Identify which cell holds the provided text, then report its (X, Y) central coordinate. 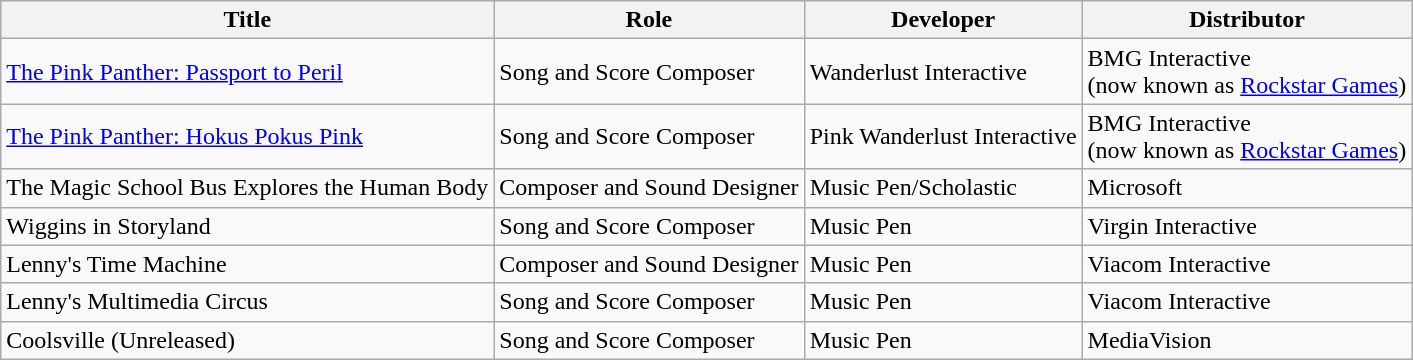
Coolsville (Unreleased) (248, 340)
MediaVision (1247, 340)
Role (649, 20)
Virgin Interactive (1247, 226)
The Pink Panther: Hokus Pokus Pink (248, 136)
Lenny's Multimedia Circus (248, 302)
Microsoft (1247, 188)
Wanderlust Interactive (943, 72)
Wiggins in Storyland (248, 226)
Developer (943, 20)
Title (248, 20)
The Pink Panther: Passport to Peril (248, 72)
Lenny's Time Machine (248, 264)
Distributor (1247, 20)
Music Pen/Scholastic (943, 188)
Pink Wanderlust Interactive (943, 136)
The Magic School Bus Explores the Human Body (248, 188)
